Locate the cell with the specified text and output its [X, Y] center coordinate. 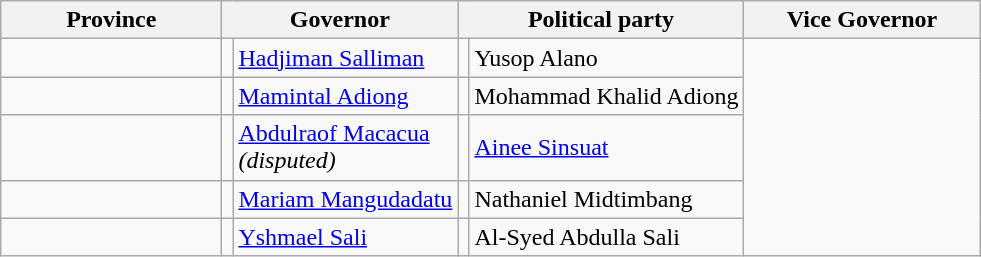
Mohammad Khalid Adiong [606, 96]
Governor [340, 20]
Vice Governor [862, 20]
Al-Syed Abdulla Sali [606, 237]
Nathaniel Midtimbang [606, 199]
Abdulraof Macacua(disputed) [346, 148]
Province [112, 20]
Hadjiman Salliman [346, 58]
Yusop Alano [606, 58]
Yshmael Sali [346, 237]
Mamintal Adiong [346, 96]
Political party [601, 20]
Ainee Sinsuat [606, 148]
Mariam Mangudadatu [346, 199]
